Scan for the cell matching the given text and deliver its (X, Y) coordinate at center. 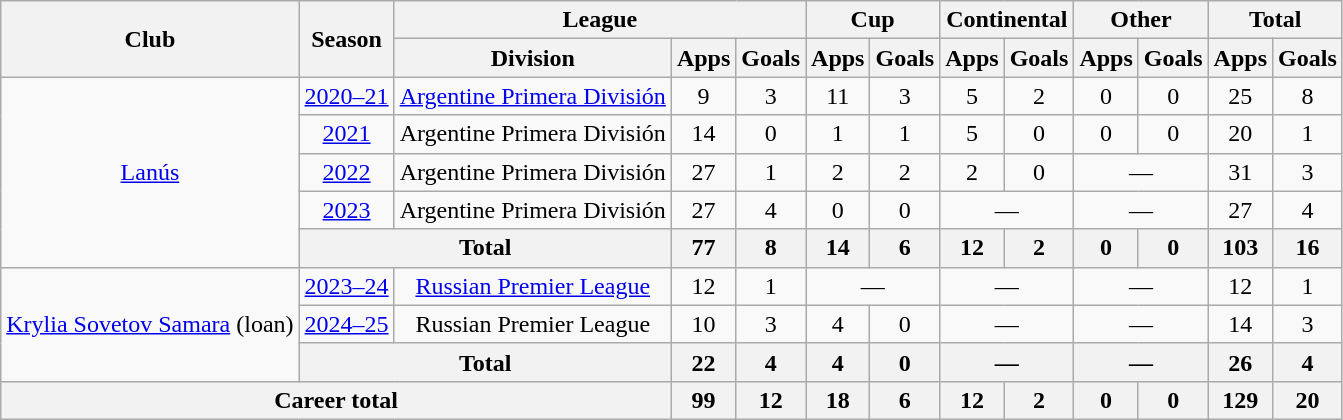
10 (703, 324)
Other (1141, 20)
Continental (1007, 20)
2023 (346, 210)
16 (1308, 248)
2022 (346, 172)
2024–25 (346, 324)
2020–21 (346, 96)
99 (703, 400)
2023–24 (346, 286)
Club (150, 39)
9 (703, 96)
Cup (873, 20)
Career total (336, 400)
103 (1240, 248)
2021 (346, 134)
Krylia Sovetov Samara (loan) (150, 324)
31 (1240, 172)
Season (346, 39)
Division (532, 58)
77 (703, 248)
League (600, 20)
22 (703, 362)
18 (838, 400)
26 (1240, 362)
129 (1240, 400)
25 (1240, 96)
11 (838, 96)
Lanús (150, 172)
